Detect which cell encompasses the target text, then output its (x, y) center coordinate. 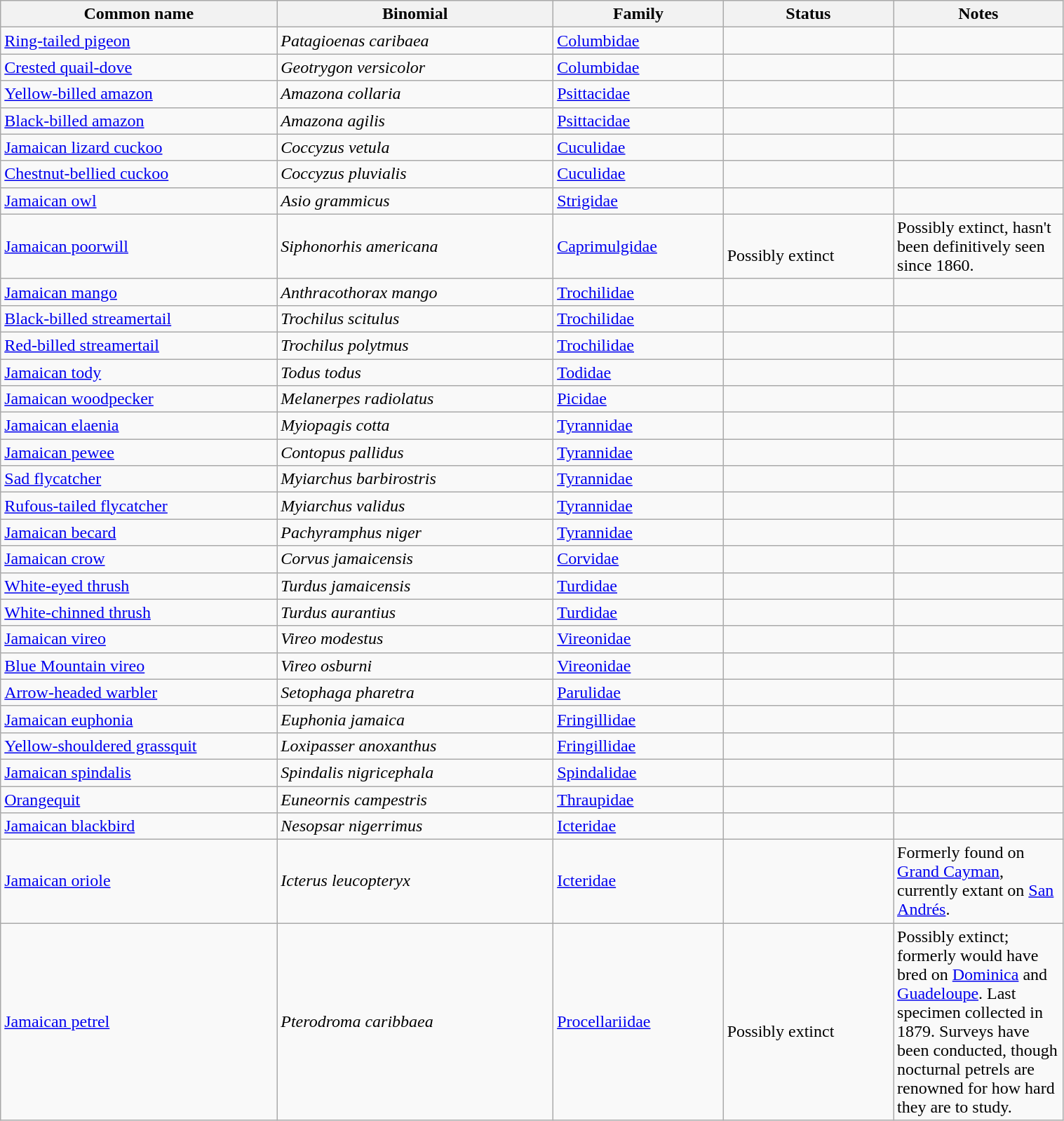
Chestnut-bellied cuckoo (139, 174)
Myiarchus barbirostris (415, 479)
Coccyzus vetula (415, 147)
Jamaican poorwill (139, 246)
Yellow-billed amazon (139, 94)
Jamaican lizard cuckoo (139, 147)
Crested quail-dove (139, 67)
Jamaican tody (139, 372)
Amazona collaria (415, 94)
Jamaican vireo (139, 639)
Todidae (638, 372)
Spindalidae (638, 772)
Orangequit (139, 799)
Jamaican elaenia (139, 426)
Euphonia jamaica (415, 719)
Turdus aurantius (415, 612)
Patagioenas caribaea (415, 41)
Euneornis campestris (415, 799)
Amazona agilis (415, 121)
Parulidae (638, 692)
Spindalis nigricephala (415, 772)
Arrow-headed warbler (139, 692)
Icterus leucopteryx (415, 881)
Vireo modestus (415, 639)
Jamaican pewee (139, 452)
Formerly found on Grand Cayman, currently extant on San Andrés. (978, 881)
Corvidae (638, 559)
Jamaican becard (139, 532)
Pterodroma caribbaea (415, 1021)
Binomial (415, 14)
Sad flycatcher (139, 479)
Melanerpes radiolatus (415, 399)
Thraupidae (638, 799)
Yellow-shouldered grassquit (139, 746)
Jamaican euphonia (139, 719)
Anthracothorax mango (415, 292)
Myiarchus validus (415, 506)
Asio grammicus (415, 201)
Jamaican blackbird (139, 826)
Black-billed streamertail (139, 318)
Caprimulgidae (638, 246)
Possibly extinct, hasn't been definitively seen since 1860. (978, 246)
Procellariidae (638, 1021)
Ring-tailed pigeon (139, 41)
Blue Mountain vireo (139, 666)
Jamaican crow (139, 559)
Coccyzus pluvialis (415, 174)
Jamaican oriole (139, 881)
Corvus jamaicensis (415, 559)
Strigidae (638, 201)
Common name (139, 14)
Rufous-tailed flycatcher (139, 506)
Nesopsar nigerrimus (415, 826)
Turdus jamaicensis (415, 586)
Contopus pallidus (415, 452)
Pachyramphus niger (415, 532)
Trochilus scitulus (415, 318)
Loxipasser anoxanthus (415, 746)
Myiopagis cotta (415, 426)
Jamaican petrel (139, 1021)
Jamaican spindalis (139, 772)
Jamaican owl (139, 201)
White-chinned thrush (139, 612)
Red-billed streamertail (139, 345)
Jamaican woodpecker (139, 399)
Black-billed amazon (139, 121)
Siphonorhis americana (415, 246)
Notes (978, 14)
Setophaga pharetra (415, 692)
Jamaican mango (139, 292)
Todus todus (415, 372)
Picidae (638, 399)
Trochilus polytmus (415, 345)
Status (808, 14)
Geotrygon versicolor (415, 67)
Family (638, 14)
Vireo osburni (415, 666)
White-eyed thrush (139, 586)
